From the cell containing the given text, extract its center point as [x, y] coordinate. 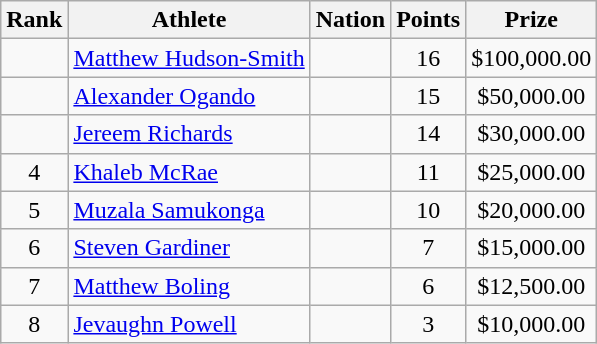
5 [34, 210]
Athlete [189, 20]
15 [428, 96]
$30,000.00 [532, 134]
3 [428, 324]
$25,000.00 [532, 172]
$15,000.00 [532, 248]
Muzala Samukonga [189, 210]
4 [34, 172]
Khaleb McRae [189, 172]
10 [428, 210]
11 [428, 172]
Points [428, 20]
Alexander Ogando [189, 96]
8 [34, 324]
Jereem Richards [189, 134]
Rank [34, 20]
$12,500.00 [532, 286]
14 [428, 134]
$20,000.00 [532, 210]
$10,000.00 [532, 324]
Steven Gardiner [189, 248]
Prize [532, 20]
Nation [350, 20]
Jevaughn Powell [189, 324]
16 [428, 58]
Matthew Boling [189, 286]
$50,000.00 [532, 96]
Matthew Hudson-Smith [189, 58]
$100,000.00 [532, 58]
